Capture the cell that displays the provided text and extract its (x, y) central coordinate. 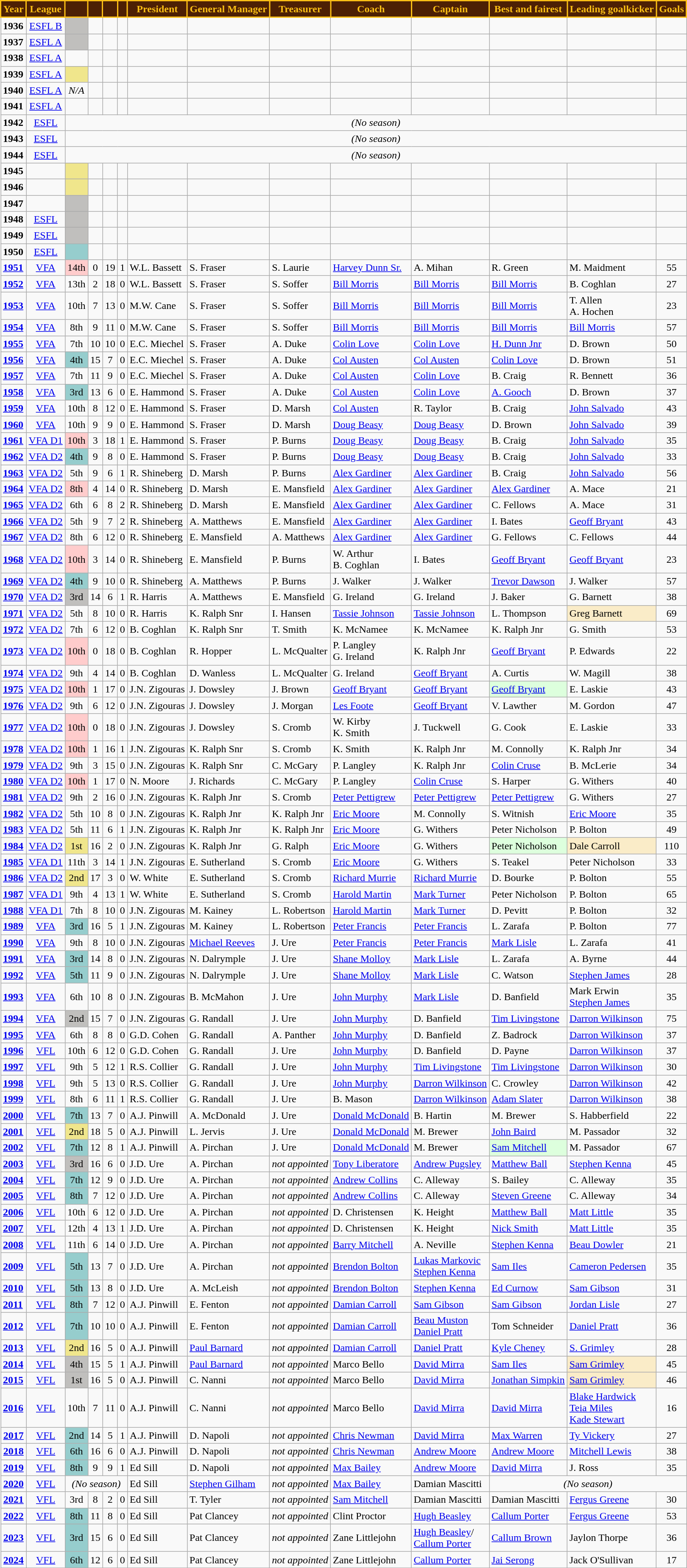
2018 (14, 1451)
1974 (14, 673)
2019 (14, 1468)
P. Edwards (612, 651)
S. Teakel (528, 862)
Ed Curnow (528, 1288)
M. Maidment (612, 268)
2012 (14, 1326)
Beau MustonDaniel Pratt (450, 1326)
A. Gooch (528, 392)
Mitchell Lewis (612, 1451)
75 (672, 1018)
1955 (14, 344)
A. Panther (300, 1034)
1990 (14, 942)
65 (672, 894)
M. Gordon (612, 705)
2007 (14, 1228)
1977 (14, 727)
V. Lawther (528, 705)
1942 (14, 122)
S. Grimley (612, 1348)
1995 (14, 1034)
1971 (14, 613)
R. Taylor (450, 408)
1985 (14, 862)
1998 (14, 1083)
N/A (76, 90)
T. Tyler (228, 1500)
1978 (14, 749)
1970 (14, 597)
40 (672, 781)
1993 (14, 997)
Jordan Lisle (612, 1304)
1994 (14, 1018)
1964 (14, 489)
1976 (14, 705)
2004 (14, 1180)
1963 (14, 473)
2011 (14, 1304)
N. Moore (157, 781)
R. Green (528, 268)
2008 (14, 1244)
L. Jervis (228, 1132)
S. Habberfield (612, 1115)
67 (672, 1148)
G. Barnett (612, 597)
J. Baker (528, 597)
League (46, 9)
1999 (14, 1099)
Kyle Cheney (528, 1348)
Steven Greene (528, 1196)
W. KirbyK. Smith (371, 727)
Year (14, 9)
2005 (14, 1196)
Tony Liberatore (371, 1164)
B. McLerie (612, 765)
1958 (14, 392)
W. Magill (612, 673)
J. Ross (612, 1468)
1991 (14, 959)
14th (76, 268)
1992 (14, 975)
Nick Smith (528, 1228)
Tom Schneider (528, 1326)
A. McDonald (228, 1115)
2023 (14, 1537)
2014 (14, 1364)
1952 (14, 284)
Max Warren (528, 1435)
1997 (14, 1067)
1939 (14, 74)
2003 (14, 1164)
2010 (14, 1288)
1968 (14, 559)
1938 (14, 58)
1984 (14, 846)
2020 (14, 1484)
Hugh Beasley/Callum Porter (450, 1537)
1951 (14, 268)
W. ArthurB. Coghlan (371, 559)
L. Thompson (528, 613)
John Baird (528, 1132)
1967 (14, 537)
19 (110, 268)
Barry Mitchell (371, 1244)
S. Harper (528, 781)
A. Byrne (612, 959)
Jai Serong (528, 1560)
1936 (14, 25)
2015 (14, 1380)
1982 (14, 814)
77 (672, 926)
Stephen Gilham (228, 1484)
1983 (14, 830)
2013 (14, 1348)
1987 (14, 894)
R. Bennett (612, 376)
B. Hartin (450, 1115)
13th (76, 284)
G. Smith (612, 629)
Greg Barnett (612, 613)
Treasurer (300, 9)
1979 (14, 765)
2001 (14, 1132)
Cameron Pedersen (612, 1266)
1961 (14, 440)
2017 (14, 1435)
1957 (14, 376)
1948 (14, 220)
2002 (14, 1148)
Harvey Dunn Sr. (371, 268)
President (157, 9)
G. Cook (528, 727)
1950 (14, 252)
H. Dunn Jnr (528, 344)
1960 (14, 424)
2006 (14, 1212)
2009 (14, 1266)
I. Hansen (300, 613)
Dale Carroll (612, 846)
J. Morgan (300, 705)
Callum Brown (528, 1537)
1996 (14, 1051)
Captain (450, 9)
1959 (14, 408)
A. Neville (450, 1244)
1981 (14, 798)
D. Payne (528, 1051)
2024 (14, 1560)
46 (672, 1380)
Andrew Pugsley (450, 1164)
A. McLeish (228, 1288)
Best and fairest (528, 9)
Goals (672, 9)
T. Smith (300, 629)
R. Hopper (228, 651)
1940 (14, 90)
K. Smith (371, 749)
Stephen James (612, 975)
1980 (14, 781)
51 (672, 360)
J. Brown (300, 689)
1937 (14, 42)
Leading goalkicker (612, 9)
A. Mihan (450, 268)
Jaylon Thorpe (612, 1537)
1946 (14, 187)
1962 (14, 456)
J. Richards (228, 781)
B. Mason (371, 1099)
Jonathan Simpkin (528, 1380)
Coach (371, 9)
D. Pevitt (528, 910)
S. Bailey (528, 1180)
General Manager (228, 9)
2021 (14, 1500)
1973 (14, 651)
1969 (14, 581)
G. Fellows (528, 537)
Jack O'Sullivan (612, 1560)
A. Curtis (528, 673)
Lukas MarkovicStephen Kenna (450, 1266)
69 (672, 613)
41 (672, 942)
Hugh Beasley (450, 1516)
1966 (14, 521)
1949 (14, 236)
Ty Vickery (612, 1435)
ESFL B (46, 25)
P. LangleyG. Ireland (371, 651)
56 (672, 473)
C. Watson (528, 975)
110 (672, 846)
49 (672, 830)
1989 (14, 926)
Trevor Dawson (528, 581)
2016 (14, 1408)
S. Laurie (300, 268)
Blake Hardwick Teia Miles Kade Stewart (612, 1408)
1947 (14, 203)
1943 (14, 139)
Clint Proctor (371, 1516)
Adam Slater (528, 1099)
1972 (14, 629)
1953 (14, 306)
2022 (14, 1516)
1986 (14, 878)
1988 (14, 910)
1941 (14, 106)
S. Witnish (528, 814)
1956 (14, 360)
Z. Badrock (528, 1034)
2000 (14, 1115)
G. Ralph (300, 846)
50 (672, 344)
1945 (14, 171)
D. Bourke (528, 878)
Les Foote (371, 705)
B. McMahon (228, 997)
J. Tuckwell (450, 727)
12th (76, 1228)
D. Wanless (228, 673)
C. Crowley (528, 1083)
1975 (14, 689)
1965 (14, 505)
47 (672, 705)
T. Allen A. Hochen (612, 306)
Beau Dowler (612, 1244)
1954 (14, 328)
1944 (14, 155)
Mark Erwin Stephen James (612, 997)
Michael Reeves (228, 942)
42 (672, 1083)
39 (672, 424)
